Extract the (X, Y) coordinate from the center of the cell holding the provided text.  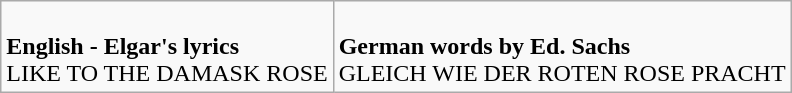
English - Elgar's lyricsLIKE TO THE DAMASK ROSE (167, 47)
German words by Ed. SachsGLEICH WIE DER ROTEN ROSE PRACHT (562, 47)
